Scan for the cell matching the given text and deliver its (X, Y) coordinate at center. 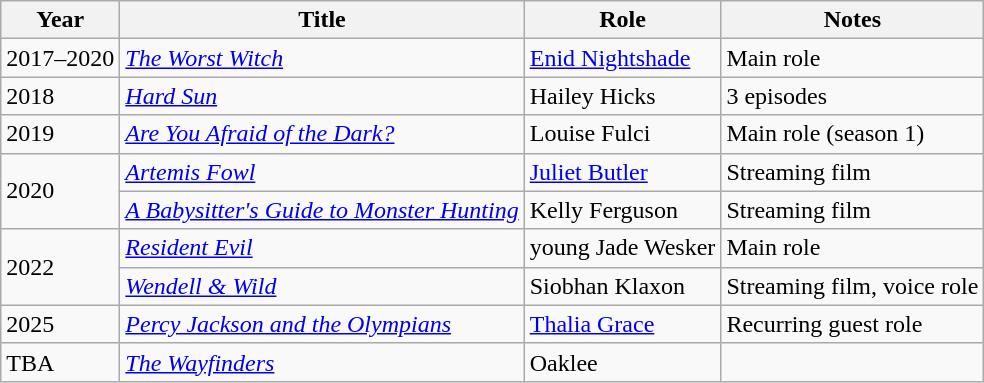
Streaming film, voice role (852, 286)
Are You Afraid of the Dark? (322, 134)
Title (322, 20)
Juliet Butler (622, 172)
2020 (60, 191)
Hard Sun (322, 96)
3 episodes (852, 96)
2025 (60, 324)
A Babysitter's Guide to Monster Hunting (322, 210)
TBA (60, 362)
Notes (852, 20)
Kelly Ferguson (622, 210)
The Worst Witch (322, 58)
Oaklee (622, 362)
Year (60, 20)
Role (622, 20)
Artemis Fowl (322, 172)
Louise Fulci (622, 134)
Enid Nightshade (622, 58)
Siobhan Klaxon (622, 286)
The Wayfinders (322, 362)
young Jade Wesker (622, 248)
Hailey Hicks (622, 96)
2018 (60, 96)
2019 (60, 134)
Percy Jackson and the Olympians (322, 324)
Recurring guest role (852, 324)
Resident Evil (322, 248)
2017–2020 (60, 58)
Main role (season 1) (852, 134)
Thalia Grace (622, 324)
2022 (60, 267)
Wendell & Wild (322, 286)
